Search for the cell housing the specified text and yield its (X, Y) center coordinate. 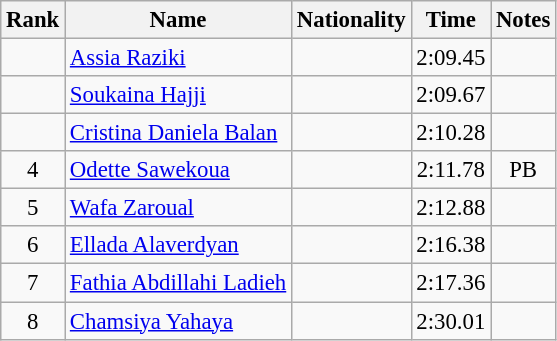
Notes (524, 20)
2:11.78 (451, 170)
Odette Sawekoua (178, 170)
Wafa Zaroual (178, 208)
Assia Raziki (178, 58)
Soukaina Hajji (178, 95)
2:09.45 (451, 58)
7 (33, 283)
4 (33, 170)
2:12.88 (451, 208)
Fathia Abdillahi Ladieh (178, 283)
2:10.28 (451, 133)
Chamsiya Yahaya (178, 321)
2:16.38 (451, 245)
Time (451, 20)
Ellada Alaverdyan (178, 245)
Nationality (352, 20)
6 (33, 245)
Name (178, 20)
2:17.36 (451, 283)
2:09.67 (451, 95)
Rank (33, 20)
PB (524, 170)
5 (33, 208)
2:30.01 (451, 321)
8 (33, 321)
Cristina Daniela Balan (178, 133)
